Provide the (x, y) coordinate of the cell's center where the given text is located.  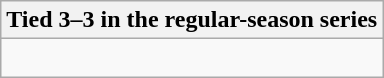
Tied 3–3 in the regular-season series (192, 20)
